Find where the given text appears and provide that cell's center as [x, y] coordinate. 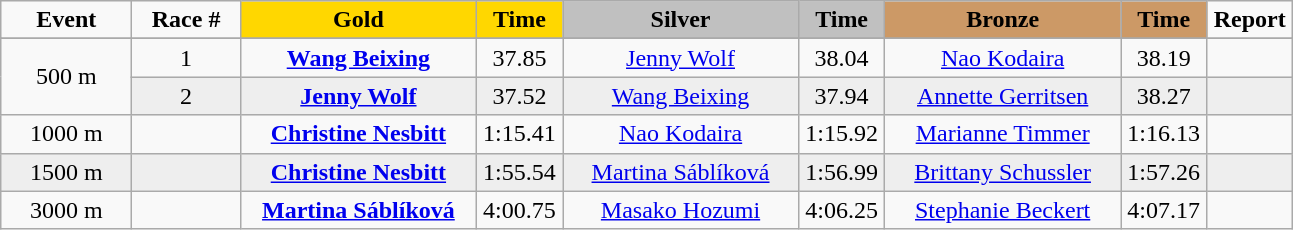
Brittany Schussler [1003, 172]
1:55.54 [519, 172]
1:16.13 [1164, 134]
1:15.92 [842, 134]
Event [66, 20]
1000 m [66, 134]
Gold [358, 20]
1:57.26 [1164, 172]
38.19 [1164, 58]
1 [186, 58]
4:07.17 [1164, 210]
37.94 [842, 96]
1:15.41 [519, 134]
Report [1250, 20]
Marianne Timmer [1003, 134]
Race # [186, 20]
Bronze [1003, 20]
Stephanie Beckert [1003, 210]
Annette Gerritsen [1003, 96]
38.27 [1164, 96]
Silver [680, 20]
1500 m [66, 172]
1:56.99 [842, 172]
500 m [66, 77]
4:06.25 [842, 210]
3000 m [66, 210]
38.04 [842, 58]
Masako Hozumi [680, 210]
2 [186, 96]
37.85 [519, 58]
37.52 [519, 96]
4:00.75 [519, 210]
